Find where the given text appears and provide that cell's center as [x, y] coordinate. 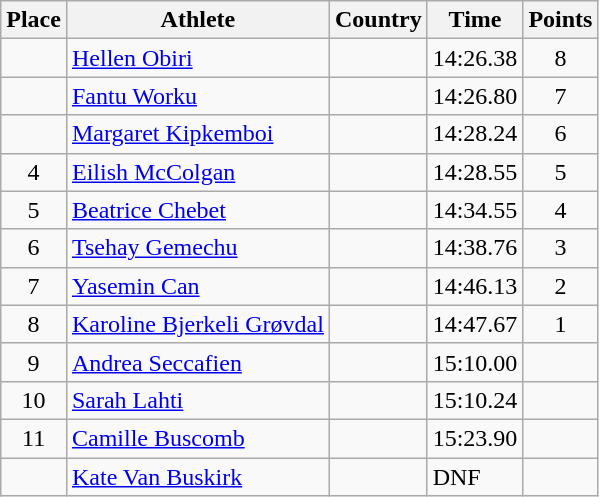
DNF [475, 477]
Place [34, 20]
Athlete [198, 20]
15:23.90 [475, 438]
15:10.00 [475, 362]
1 [560, 324]
Points [560, 20]
Margaret Kipkemboi [198, 134]
Andrea Seccafien [198, 362]
Hellen Obiri [198, 58]
11 [34, 438]
14:28.24 [475, 134]
15:10.24 [475, 400]
14:28.55 [475, 172]
14:26.38 [475, 58]
2 [560, 286]
3 [560, 248]
14:47.67 [475, 324]
Sarah Lahti [198, 400]
14:34.55 [475, 210]
14:38.76 [475, 248]
Karoline Bjerkeli Grøvdal [198, 324]
Kate Van Buskirk [198, 477]
Camille Buscomb [198, 438]
Fantu Worku [198, 96]
14:26.80 [475, 96]
Tsehay Gemechu [198, 248]
Country [378, 20]
Yasemin Can [198, 286]
10 [34, 400]
14:46.13 [475, 286]
9 [34, 362]
Beatrice Chebet [198, 210]
Eilish McColgan [198, 172]
Time [475, 20]
